Find where the given text appears and provide that cell's center as [X, Y] coordinate. 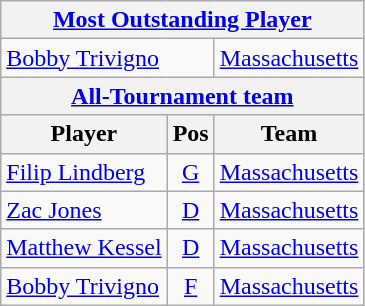
All-Tournament team [182, 96]
Pos [190, 134]
G [190, 172]
Matthew Kessel [84, 248]
F [190, 286]
Player [84, 134]
Most Outstanding Player [182, 20]
Filip Lindberg [84, 172]
Zac Jones [84, 210]
Team [289, 134]
